Locate the cell with the specified text and output its [x, y] center coordinate. 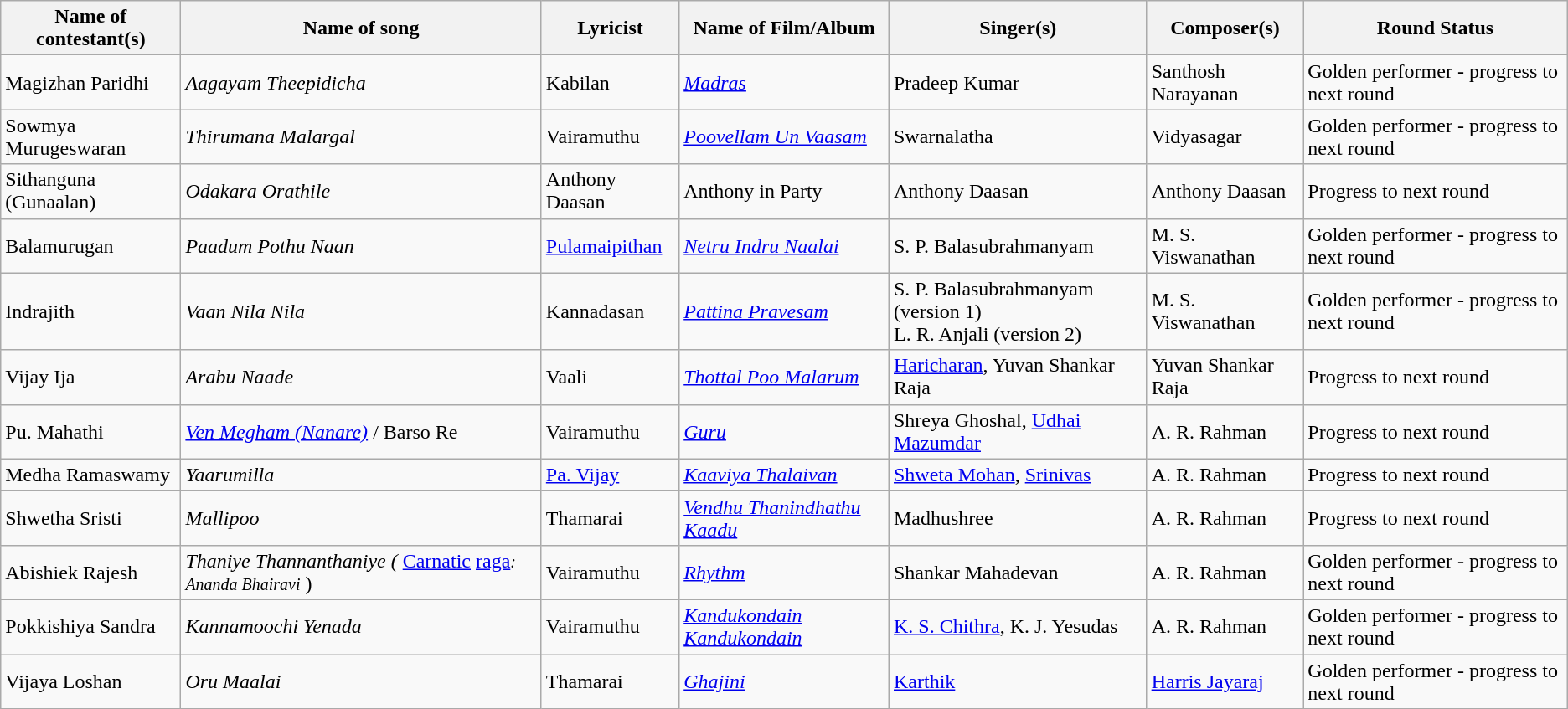
Shankar Mahadevan [1018, 573]
Shreya Ghoshal, Udhai Mazumdar [1018, 432]
Thaniye Thannanthaniye ( Carnatic raga: Ananda Bhairavi ) [361, 573]
Name of song [361, 28]
Yaarumilla [361, 475]
Pulamaipithan [610, 246]
Vidyasagar [1225, 137]
Arabu Naade [361, 377]
Poovellam Un Vaasam [784, 137]
K. S. Chithra, K. J. Yesudas [1018, 626]
Shweta Mohan, Srinivas [1018, 475]
Abishiek Rajesh [90, 573]
Thottal Poo Malarum [784, 377]
Netru Indru Naalai [784, 246]
Shwetha Sristi [90, 517]
Sowmya Murugeswaran [90, 137]
Indrajith [90, 311]
Composer(s) [1225, 28]
Kannamoochi Yenada [361, 626]
Oru Maalai [361, 681]
Kannadasan [610, 311]
Pu. Mahathi [90, 432]
Odakara Orathile [361, 191]
Balamurugan [90, 246]
Harris Jayaraj [1225, 681]
Sithanguna (Gunaalan) [90, 191]
Name of Film/Album [784, 28]
Karthik [1018, 681]
Madras [784, 82]
Yuvan Shankar Raja [1225, 377]
Vaali [610, 377]
Name of contestant(s) [90, 28]
Lyricist [610, 28]
Ven Megham (Nanare) / Barso Re [361, 432]
Ghajini [784, 681]
Pa. Vijay [610, 475]
Vaan Nila Nila [361, 311]
Kaaviya Thalaivan [784, 475]
Swarnalatha [1018, 137]
S. P. Balasubrahmanyam [1018, 246]
Pokkishiya Sandra [90, 626]
Medha Ramaswamy [90, 475]
Aagayam Theepidicha [361, 82]
Singer(s) [1018, 28]
Thirumana Malargal [361, 137]
S. P. Balasubrahmanyam (version 1)L. R. Anjali (version 2) [1018, 311]
Vendhu Thanindhathu Kaadu [784, 517]
Haricharan, Yuvan Shankar Raja [1018, 377]
Vijaya Loshan [90, 681]
Paadum Pothu Naan [361, 246]
Pradeep Kumar [1018, 82]
Pattina Pravesam [784, 311]
Magizhan Paridhi [90, 82]
Kabilan [610, 82]
Rhythm [784, 573]
Guru [784, 432]
Santhosh Narayanan [1225, 82]
Madhushree [1018, 517]
Kandukondain Kandukondain [784, 626]
Round Status [1436, 28]
Mallipoo [361, 517]
Anthony in Party [784, 191]
Vijay Ija [90, 377]
